Provide the (x, y) coordinate of the cell's center where the given text is located.  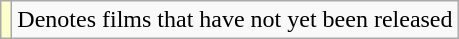
Denotes films that have not yet been released (235, 20)
